Return (X, Y) of the center of cell containing provided text 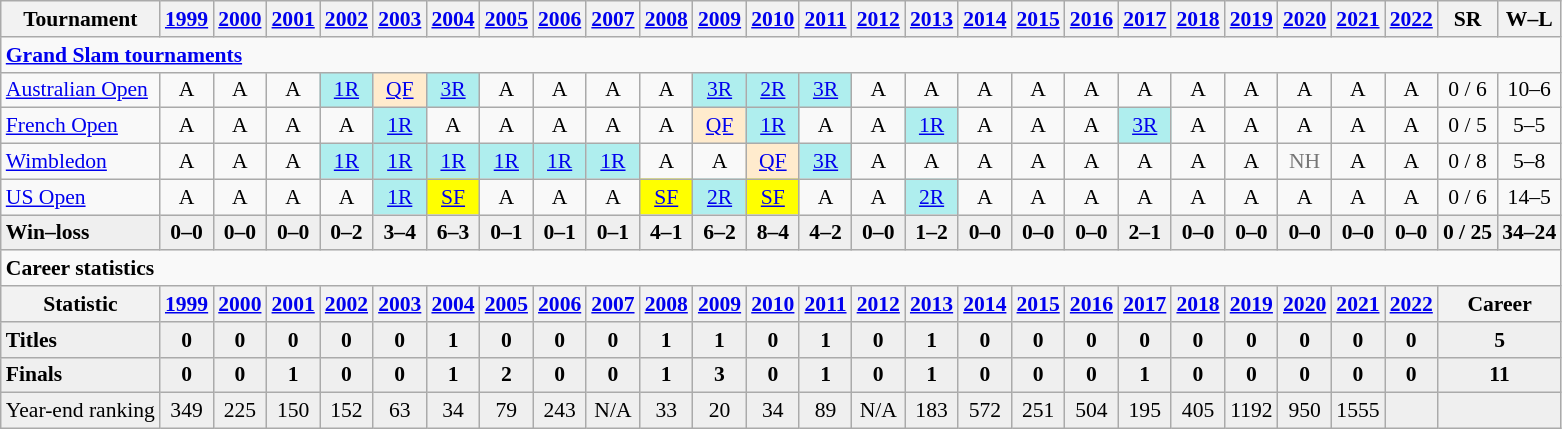
10–6 (1529, 90)
1192 (1252, 411)
6–3 (452, 233)
NH (1304, 162)
5–8 (1529, 162)
Statistic (80, 304)
20 (720, 411)
243 (560, 411)
2 (506, 375)
89 (825, 411)
3–4 (400, 233)
33 (666, 411)
6–2 (720, 233)
Australian Open (80, 90)
3 (720, 375)
Career (1500, 304)
4–1 (666, 233)
11 (1500, 375)
0 / 5 (1468, 126)
950 (1304, 411)
225 (240, 411)
34–24 (1529, 233)
4–2 (825, 233)
251 (1038, 411)
5 (1500, 340)
14–5 (1529, 197)
183 (932, 411)
1–2 (932, 233)
8–4 (772, 233)
0 / 25 (1468, 233)
0–2 (346, 233)
5–5 (1529, 126)
Grand Slam tournaments (782, 55)
Titles (80, 340)
US Open (80, 197)
Year-end ranking (80, 411)
195 (1144, 411)
Wimbledon (80, 162)
152 (346, 411)
349 (186, 411)
Win–loss (80, 233)
572 (984, 411)
405 (1198, 411)
SR (1468, 19)
Career statistics (782, 269)
2–1 (1144, 233)
French Open (80, 126)
150 (294, 411)
Tournament (80, 19)
W–L (1529, 19)
504 (1092, 411)
63 (400, 411)
79 (506, 411)
0 / 8 (1468, 162)
1555 (1358, 411)
Finals (80, 375)
